Capture the cell that displays the provided text and extract its [x, y] central coordinate. 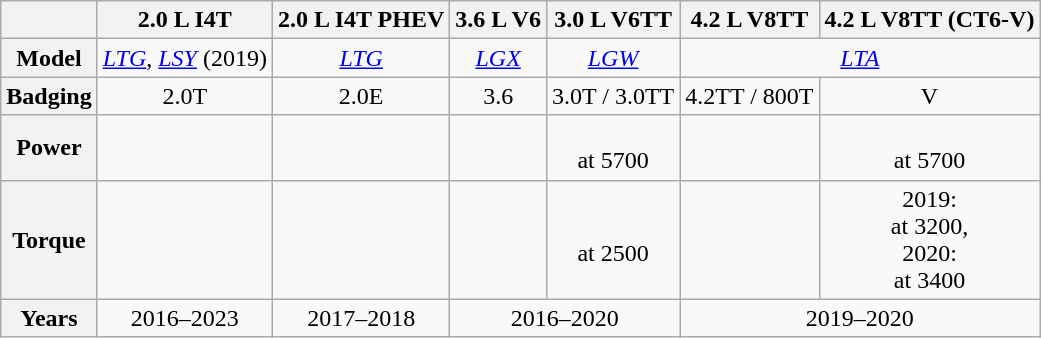
LTG [360, 58]
V [930, 96]
2.0 L I4T PHEV [360, 20]
4.2 L V8TT [750, 20]
LGW [612, 58]
3.0 L V6TT [612, 20]
2.0 L I4T [184, 20]
2.0T [184, 96]
2019–2020 [860, 318]
LGX [498, 58]
2017–2018 [360, 318]
2.0E [360, 96]
2016–2020 [565, 318]
2019: at 3200,2020: at 3400 [930, 240]
Model [49, 58]
Years [49, 318]
LTG, LSY (2019) [184, 58]
3.6 L V6 [498, 20]
Badging [49, 96]
4.2 L V8TT (CT6-V) [930, 20]
LTA [860, 58]
2016–2023 [184, 318]
Torque [49, 240]
3.6 [498, 96]
3.0T / 3.0TT [612, 96]
Power [49, 148]
4.2TT / 800T [750, 96]
at 2500 [612, 240]
